Identify which cell holds the provided text, then report its [x, y] central coordinate. 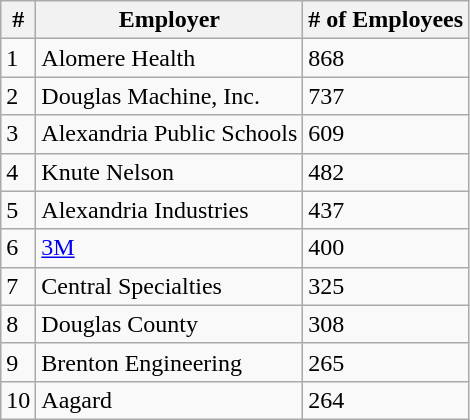
308 [386, 324]
1 [18, 58]
400 [386, 248]
8 [18, 324]
Alexandria Industries [170, 210]
10 [18, 400]
265 [386, 362]
Douglas Machine, Inc. [170, 96]
6 [18, 248]
737 [386, 96]
3 [18, 134]
609 [386, 134]
Employer [170, 20]
264 [386, 400]
325 [386, 286]
868 [386, 58]
Brenton Engineering [170, 362]
Central Specialties [170, 286]
2 [18, 96]
482 [386, 172]
9 [18, 362]
Douglas County [170, 324]
7 [18, 286]
Knute Nelson [170, 172]
# of Employees [386, 20]
3M [170, 248]
# [18, 20]
Alomere Health [170, 58]
437 [386, 210]
4 [18, 172]
Aagard [170, 400]
Alexandria Public Schools [170, 134]
5 [18, 210]
